Return (x, y) of the center of cell containing provided text 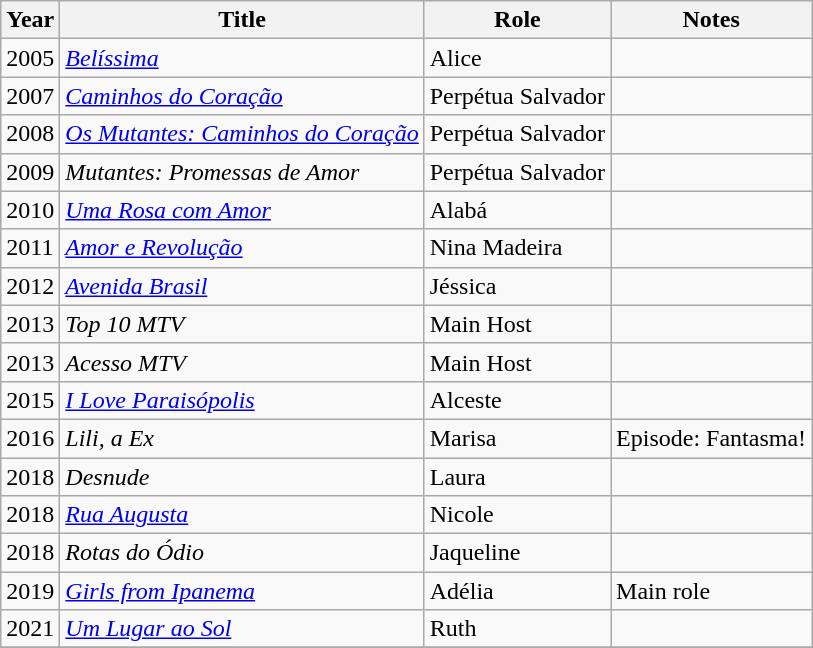
Ruth (517, 629)
2016 (30, 438)
Os Mutantes: Caminhos do Coração (242, 134)
Nina Madeira (517, 248)
2009 (30, 172)
Alabá (517, 210)
2021 (30, 629)
Mutantes: Promessas de Amor (242, 172)
Amor e Revolução (242, 248)
2011 (30, 248)
Jaqueline (517, 553)
2015 (30, 400)
Desnude (242, 477)
Avenida Brasil (242, 286)
Um Lugar ao Sol (242, 629)
Role (517, 20)
2012 (30, 286)
I Love Paraisópolis (242, 400)
Episode: Fantasma! (712, 438)
Lili, a Ex (242, 438)
Marisa (517, 438)
Adélia (517, 591)
Alceste (517, 400)
Top 10 MTV (242, 324)
Nicole (517, 515)
Rua Augusta (242, 515)
Rotas do Ódio (242, 553)
Girls from Ipanema (242, 591)
Jéssica (517, 286)
Alice (517, 58)
Notes (712, 20)
2019 (30, 591)
2007 (30, 96)
Main role (712, 591)
Uma Rosa com Amor (242, 210)
Acesso MTV (242, 362)
Laura (517, 477)
Title (242, 20)
Caminhos do Coração (242, 96)
Year (30, 20)
Belíssima (242, 58)
2005 (30, 58)
2008 (30, 134)
2010 (30, 210)
